Pinpoint the cell where the given text exists, returning its [x, y] midpoint coordinate. 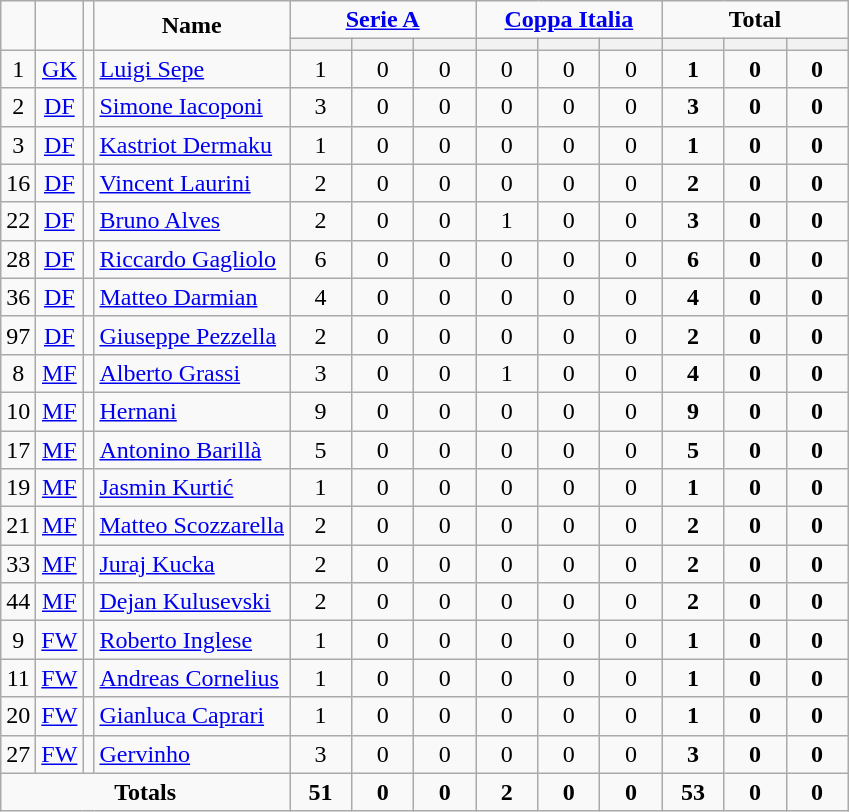
Hernani [192, 411]
53 [693, 792]
Coppa Italia [569, 20]
Alberto Grassi [192, 373]
27 [18, 754]
19 [18, 488]
Simone Iacoponi [192, 107]
28 [18, 259]
Jasmin Kurtić [192, 488]
Gervinho [192, 754]
51 [321, 792]
Vincent Laurini [192, 183]
Bruno Alves [192, 221]
Kastriot Dermaku [192, 145]
Juraj Kucka [192, 564]
Gianluca Caprari [192, 716]
11 [18, 678]
Roberto Inglese [192, 640]
20 [18, 716]
10 [18, 411]
Name [192, 26]
36 [18, 297]
Luigi Sepe [192, 69]
22 [18, 221]
Matteo Scozzarella [192, 526]
Serie A [383, 20]
33 [18, 564]
Matteo Darmian [192, 297]
Riccardo Gagliolo [192, 259]
21 [18, 526]
Giuseppe Pezzella [192, 335]
Antonino Barillà [192, 449]
16 [18, 183]
GK [60, 69]
Total [755, 20]
17 [18, 449]
Andreas Cornelius [192, 678]
44 [18, 602]
8 [18, 373]
Dejan Kulusevski [192, 602]
97 [18, 335]
Totals [146, 792]
